Identify which cell holds the provided text, then report its (x, y) central coordinate. 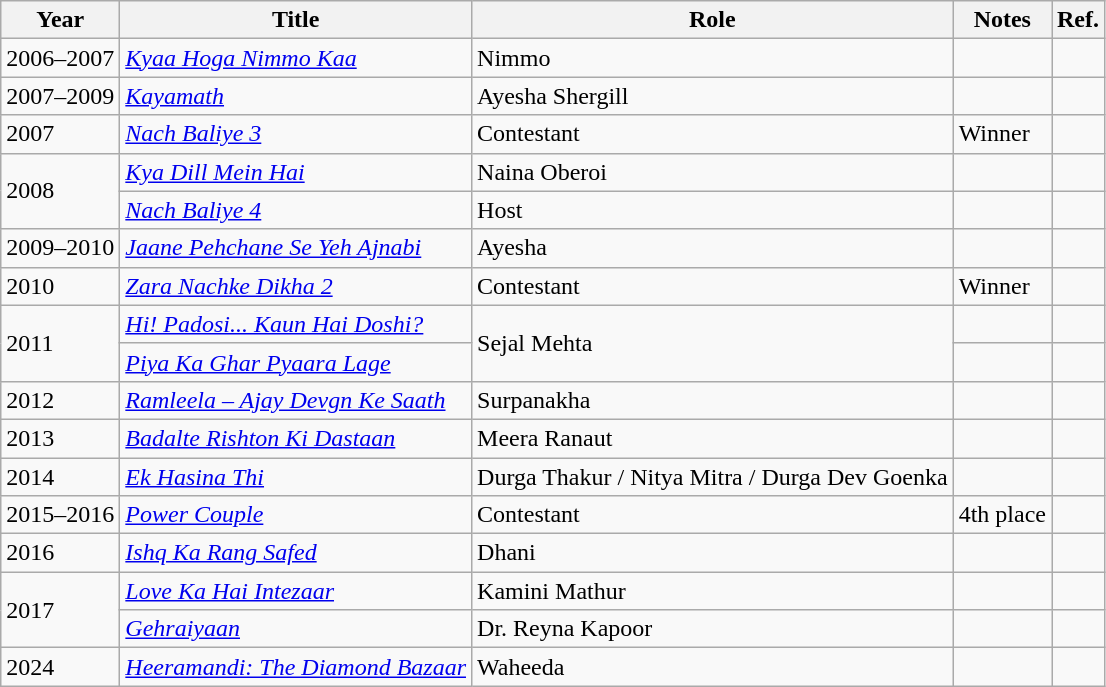
2024 (60, 667)
Kayamath (296, 96)
Kyaa Hoga Nimmo Kaa (296, 58)
2012 (60, 400)
Ek Hasina Thi (296, 477)
Host (713, 210)
Durga Thakur / Nitya Mitra / Durga Dev Goenka (713, 477)
2006–2007 (60, 58)
2013 (60, 438)
Sejal Mehta (713, 343)
2009–2010 (60, 248)
2015–2016 (60, 515)
Role (713, 20)
Jaane Pehchane Se Yeh Ajnabi (296, 248)
Badalte Rishton Ki Dastaan (296, 438)
2008 (60, 191)
Kamini Mathur (713, 591)
Dhani (713, 553)
2014 (60, 477)
Heeramandi: The Diamond Bazaar (296, 667)
Ayesha (713, 248)
2016 (60, 553)
Ramleela – Ajay Devgn Ke Saath (296, 400)
Ishq Ka Rang Safed (296, 553)
Nimmo (713, 58)
Title (296, 20)
Ayesha Shergill (713, 96)
Love Ka Hai Intezaar (296, 591)
Waheeda (713, 667)
Gehraiyaan (296, 629)
Year (60, 20)
Dr. Reyna Kapoor (713, 629)
2007–2009 (60, 96)
2011 (60, 343)
4th place (1002, 515)
Meera Ranaut (713, 438)
Ref. (1078, 20)
2017 (60, 610)
Hi! Padosi... Kaun Hai Doshi? (296, 324)
Kya Dill Mein Hai (296, 172)
Nach Baliye 3 (296, 134)
Naina Oberoi (713, 172)
Piya Ka Ghar Pyaara Lage (296, 362)
Notes (1002, 20)
Surpanakha (713, 400)
Zara Nachke Dikha 2 (296, 286)
Nach Baliye 4 (296, 210)
Power Couple (296, 515)
2007 (60, 134)
2010 (60, 286)
